Scan for the cell matching the given text and deliver its [x, y] coordinate at center. 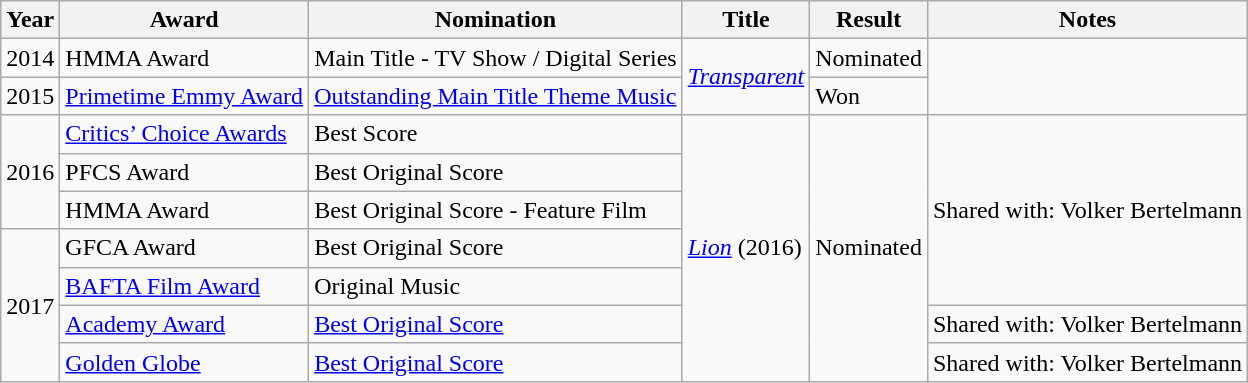
BAFTA Film Award [184, 286]
PFCS Award [184, 172]
2015 [30, 96]
Original Music [496, 286]
Best Score [496, 134]
Won [869, 96]
Nomination [496, 20]
Golden Globe [184, 362]
Title [746, 20]
GFCA Award [184, 248]
Result [869, 20]
Outstanding Main Title Theme Music [496, 96]
2017 [30, 305]
Lion (2016) [746, 248]
2014 [30, 58]
Award [184, 20]
Primetime Emmy Award [184, 96]
Year [30, 20]
Notes [1087, 20]
Critics’ Choice Awards [184, 134]
Academy Award [184, 324]
2016 [30, 172]
Main Title - TV Show / Digital Series [496, 58]
Transparent [746, 77]
Best Original Score - Feature Film [496, 210]
